Identify which cell holds the provided text, then report its [x, y] central coordinate. 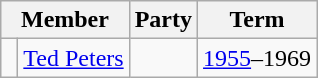
Term [258, 20]
1955–1969 [258, 58]
Member [65, 20]
Party [163, 20]
Ted Peters [74, 58]
